Return the [x, y] coordinate for the center point of the cell that contains the specified text.  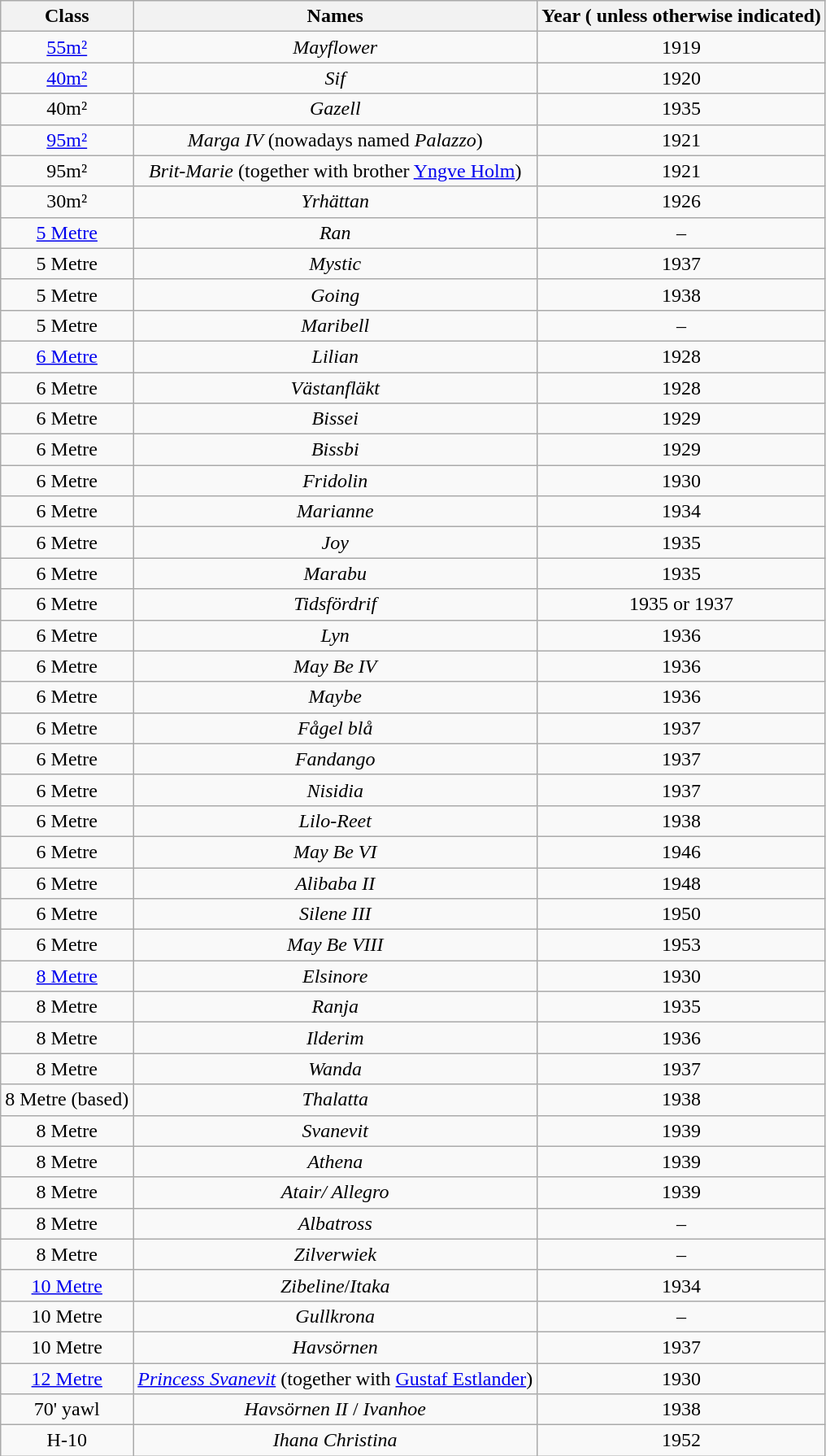
Thalatta [335, 1100]
Maribell [335, 325]
Havsörnen II / Ivanhoe [335, 1410]
Svanevit [335, 1131]
Fridolin [335, 481]
Bissei [335, 419]
Fandango [335, 759]
Lilo-Reet [335, 821]
Ranja [335, 1007]
1935 or 1937 [681, 604]
1920 [681, 78]
Bissbi [335, 450]
Athena [335, 1162]
Joy [335, 543]
12 Metre [67, 1379]
Alibaba II [335, 883]
Lyn [335, 635]
55m² [67, 47]
Class [67, 16]
1926 [681, 202]
8 Metre (based) [67, 1100]
Tidsfördrif [335, 604]
Marga IV (nowadays named Palazzo) [335, 140]
Sif [335, 78]
Zilverwiek [335, 1254]
1950 [681, 914]
Going [335, 294]
1952 [681, 1441]
Wanda [335, 1069]
Year ( unless otherwise indicated) [681, 16]
Mayflower [335, 47]
May Be VIII [335, 945]
Mystic [335, 264]
Ihana Christina [335, 1441]
70' yawl [67, 1410]
Elsinore [335, 976]
Marabu [335, 573]
1946 [681, 852]
May Be IV [335, 666]
Nisidia [335, 790]
Atair/ Allegro [335, 1192]
30m² [67, 202]
Gazell [335, 109]
1953 [681, 945]
Havsörnen [335, 1347]
Silene III [335, 914]
May Be VI [335, 852]
Zibeline/Itaka [335, 1285]
Ilderim [335, 1038]
Princess Svanevit (together with Gustaf Estlander) [335, 1379]
Yrhättan [335, 202]
1948 [681, 883]
Names [335, 16]
Maybe [335, 697]
Gullkrona [335, 1316]
Ran [335, 233]
Västanfläkt [335, 388]
Brit-Marie (together with brother Yngve Holm) [335, 171]
Albatross [335, 1223]
Marianne [335, 512]
Fågel blå [335, 728]
H-10 [67, 1441]
1919 [681, 47]
Lilian [335, 356]
